Locate the cell with the specified text and output its [X, Y] center coordinate. 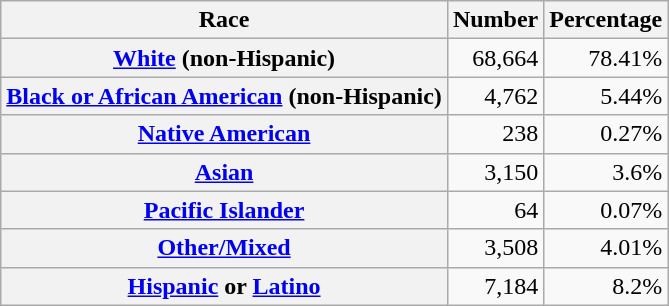
White (non-Hispanic) [224, 58]
68,664 [495, 58]
5.44% [606, 96]
Pacific Islander [224, 210]
3,508 [495, 248]
0.07% [606, 210]
0.27% [606, 134]
Race [224, 20]
238 [495, 134]
Number [495, 20]
Asian [224, 172]
Native American [224, 134]
Percentage [606, 20]
3.6% [606, 172]
4.01% [606, 248]
78.41% [606, 58]
8.2% [606, 286]
Hispanic or Latino [224, 286]
Black or African American (non-Hispanic) [224, 96]
64 [495, 210]
7,184 [495, 286]
4,762 [495, 96]
Other/Mixed [224, 248]
3,150 [495, 172]
